Provide the [X, Y] coordinate of the cell's center where the given text is located.  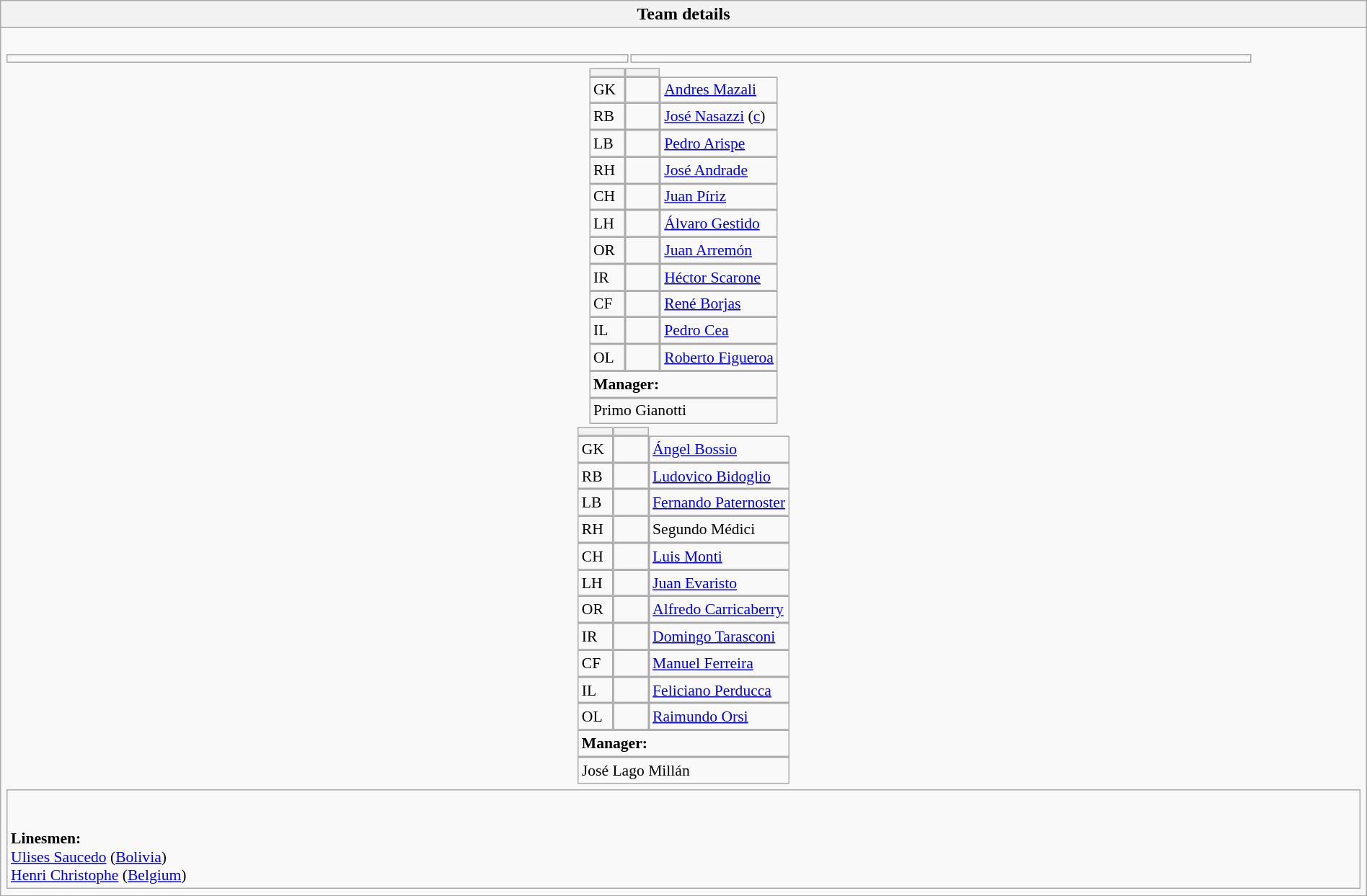
Ludovico Bidoglio [719, 476]
Domingo Tarasconi [719, 636]
Andres Mazali [718, 89]
Luis Monti [719, 556]
José Andrade [718, 170]
Pedro Arispe [718, 143]
Roberto Figueroa [718, 358]
José Nasazzi (c) [718, 117]
Segundo Médici [719, 529]
René Borjas [718, 304]
Team details [683, 14]
Juan Arremón [718, 251]
Feliciano Perducca [719, 691]
Fernando Paternoster [719, 503]
Ángel Bossio [719, 448]
Primo Gianotti [683, 411]
Héctor Scarone [718, 277]
Linesmen: Ulises Saucedo (Bolivia) Henri Christophe (Belgium) [683, 839]
Álvaro Gestido [718, 223]
Manuel Ferreira [719, 663]
Juan Evaristo [719, 582]
Juan Píriz [718, 196]
José Lago Millán [683, 770]
Raimundo Orsi [719, 717]
Pedro Cea [718, 330]
Alfredo Carricaberry [719, 610]
